Pinpoint the cell where the given text exists, returning its [x, y] midpoint coordinate. 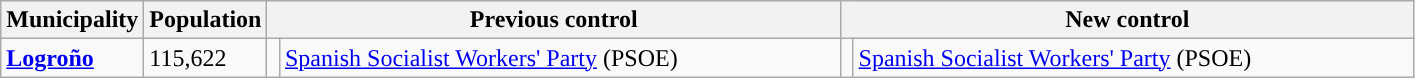
Population [206, 20]
Logroño [72, 58]
115,622 [206, 58]
Municipality [72, 20]
Previous control [554, 20]
New control [1127, 20]
